Find where the given text appears and provide that cell's center as [x, y] coordinate. 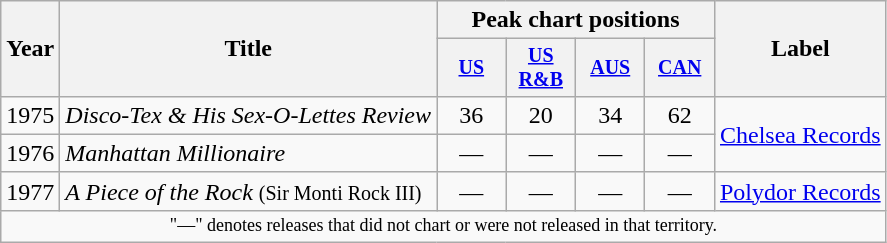
A Piece of the Rock (Sir Monti Rock III) [248, 191]
Peak chart positions [576, 20]
Manhattan Millionaire [248, 153]
20 [540, 115]
1977 [30, 191]
34 [610, 115]
62 [680, 115]
Year [30, 49]
Title [248, 49]
US [472, 68]
Chelsea Records [800, 134]
1975 [30, 115]
Label [800, 49]
1976 [30, 153]
36 [472, 115]
AUS [610, 68]
US R&B [540, 68]
Polydor Records [800, 191]
Disco-Tex & His Sex-O-Lettes Review [248, 115]
CAN [680, 68]
"—" denotes releases that did not chart or were not released in that territory. [444, 226]
